Find where the given text appears and provide that cell's center as (X, Y) coordinate. 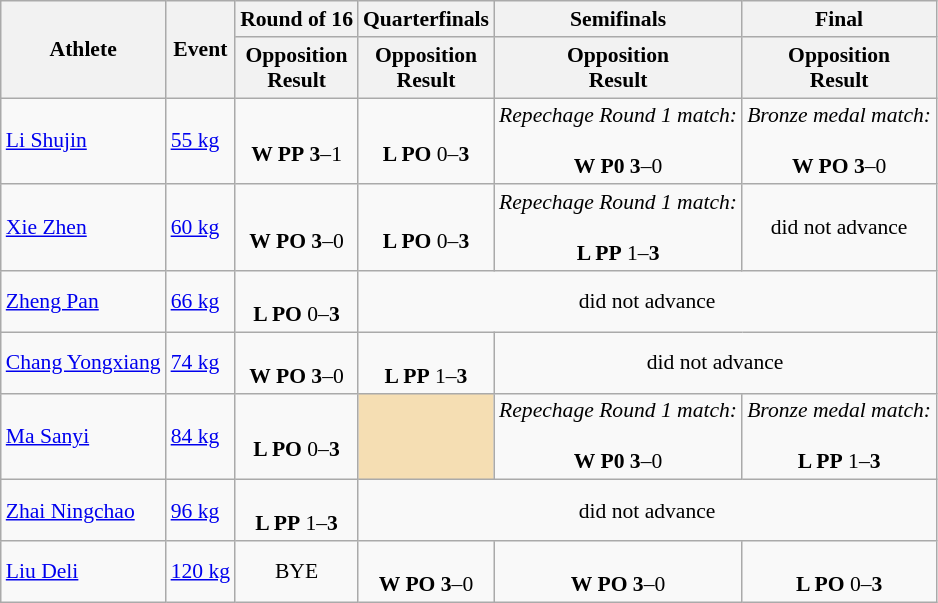
BYE (296, 572)
Repechage Round 1 match:L PP 1–3 (618, 228)
96 kg (200, 510)
66 kg (200, 302)
Semifinals (618, 19)
60 kg (200, 228)
Li Shujin (84, 142)
120 kg (200, 572)
Round of 16 (296, 19)
Chang Yongxiang (84, 362)
55 kg (200, 142)
Bronze medal match:L PP 1–3 (839, 436)
Bronze medal match:W PO 3–0 (839, 142)
Event (200, 50)
Quarterfinals (426, 19)
Xie Zhen (84, 228)
74 kg (200, 362)
Liu Deli (84, 572)
84 kg (200, 436)
Ma Sanyi (84, 436)
W PP 3–1 (296, 142)
Athlete (84, 50)
Zheng Pan (84, 302)
Zhai Ningchao (84, 510)
Final (839, 19)
